Find where the given text appears and provide that cell's center as [X, Y] coordinate. 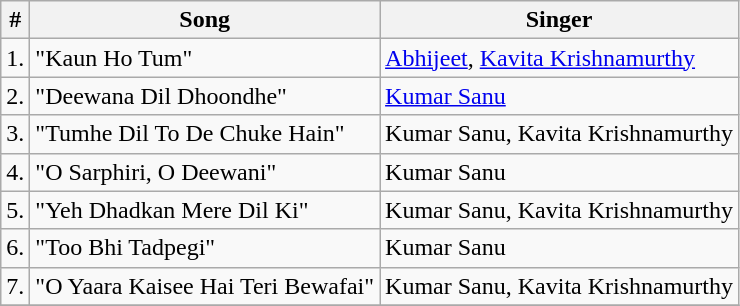
"Kaun Ho Tum" [205, 58]
"Tumhe Dil To De Chuke Hain" [205, 134]
2. [16, 96]
5. [16, 210]
"Too Bhi Tadpegi" [205, 248]
3. [16, 134]
"O Sarphiri, O Deewani" [205, 172]
6. [16, 248]
Singer [560, 20]
7. [16, 286]
Abhijeet, Kavita Krishnamurthy [560, 58]
"Yeh Dhadkan Mere Dil Ki" [205, 210]
4. [16, 172]
1. [16, 58]
Song [205, 20]
"Deewana Dil Dhoondhe" [205, 96]
"O Yaara Kaisee Hai Teri Bewafai" [205, 286]
# [16, 20]
